Locate the cell with the specified text and output its [x, y] center coordinate. 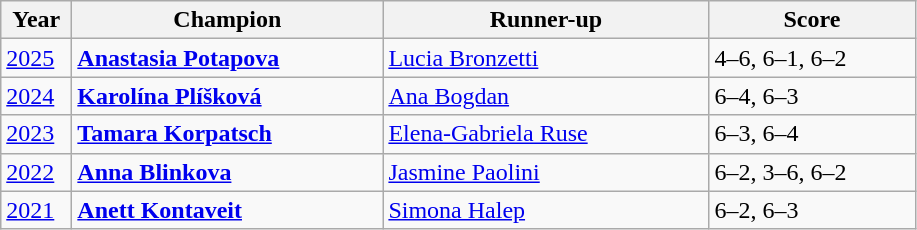
Anastasia Potapova [228, 58]
4–6, 6–1, 6–2 [812, 58]
Simona Halep [546, 210]
6–2, 3–6, 6–2 [812, 172]
6–2, 6–3 [812, 210]
Jasmine Paolini [546, 172]
2021 [36, 210]
Ana Bogdan [546, 96]
Elena-Gabriela Ruse [546, 134]
6–4, 6–3 [812, 96]
2025 [36, 58]
Score [812, 20]
Anna Blinkova [228, 172]
Champion [228, 20]
2024 [36, 96]
Anett Kontaveit [228, 210]
Runner-up [546, 20]
Year [36, 20]
2022 [36, 172]
6–3, 6–4 [812, 134]
Lucia Bronzetti [546, 58]
2023 [36, 134]
Karolína Plíšková [228, 96]
Tamara Korpatsch [228, 134]
